Return the (X, Y) coordinate for the center point of the cell that contains the specified text.  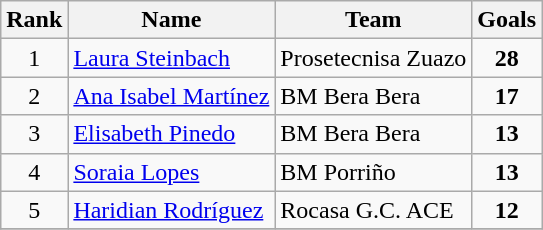
Ana Isabel Martínez (172, 96)
BM Porriño (374, 172)
17 (507, 96)
Elisabeth Pinedo (172, 134)
Prosetecnisa Zuazo (374, 58)
4 (34, 172)
Laura Steinbach (172, 58)
Haridian Rodríguez (172, 210)
3 (34, 134)
2 (34, 96)
28 (507, 58)
5 (34, 210)
1 (34, 58)
Team (374, 20)
Soraia Lopes (172, 172)
Rank (34, 20)
Rocasa G.C. ACE (374, 210)
Name (172, 20)
Goals (507, 20)
12 (507, 210)
